Extract the [X, Y] coordinate from the center of the cell holding the provided text.  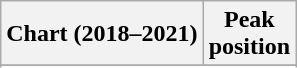
Chart (2018–2021) [102, 34]
Peakposition [249, 34]
